Pinpoint the cell where the given text exists, returning its [x, y] midpoint coordinate. 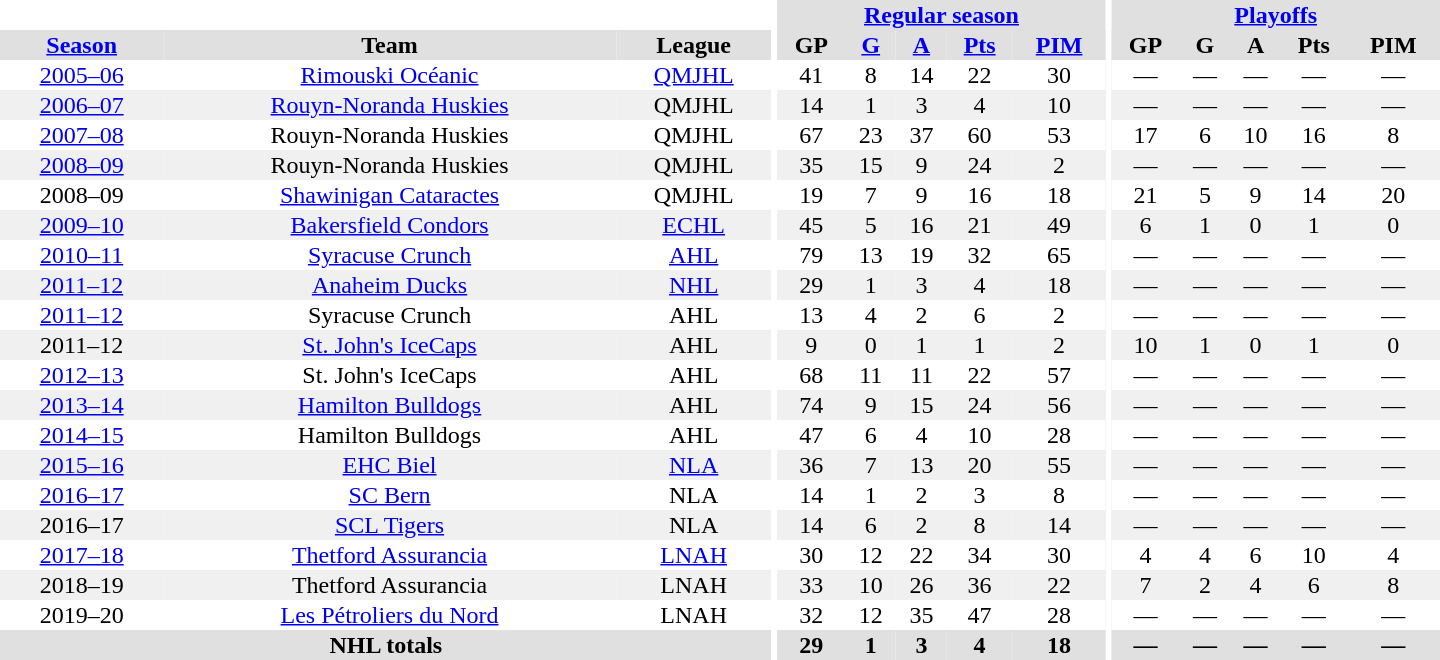
2012–13 [82, 375]
55 [1058, 465]
Season [82, 45]
41 [811, 75]
Team [389, 45]
65 [1058, 255]
57 [1058, 375]
2015–16 [82, 465]
56 [1058, 405]
68 [811, 375]
League [694, 45]
ECHL [694, 225]
53 [1058, 135]
Regular season [941, 15]
2007–08 [82, 135]
Playoffs [1276, 15]
SCL Tigers [389, 525]
74 [811, 405]
2005–06 [82, 75]
67 [811, 135]
Shawinigan Cataractes [389, 195]
34 [980, 555]
2009–10 [82, 225]
Les Pétroliers du Nord [389, 615]
Anaheim Ducks [389, 285]
EHC Biel [389, 465]
2018–19 [82, 585]
Bakersfield Condors [389, 225]
NHL [694, 285]
79 [811, 255]
NHL totals [386, 645]
23 [870, 135]
60 [980, 135]
37 [922, 135]
2013–14 [82, 405]
2006–07 [82, 105]
Rimouski Océanic [389, 75]
17 [1145, 135]
33 [811, 585]
2019–20 [82, 615]
2010–11 [82, 255]
SC Bern [389, 495]
49 [1058, 225]
45 [811, 225]
26 [922, 585]
2017–18 [82, 555]
2014–15 [82, 435]
